Determine the [X, Y] coordinate at the center of the cell enclosing the given text.  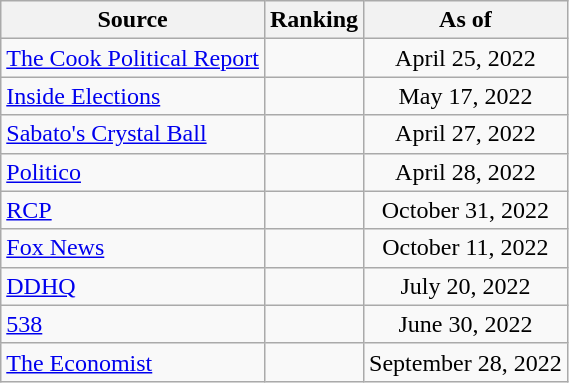
Ranking [314, 20]
The Cook Political Report [133, 58]
April 25, 2022 [466, 58]
July 20, 2022 [466, 286]
Politico [133, 172]
Inside Elections [133, 96]
October 31, 2022 [466, 210]
June 30, 2022 [466, 324]
Sabato's Crystal Ball [133, 134]
The Economist [133, 362]
April 27, 2022 [466, 134]
Source [133, 20]
October 11, 2022 [466, 248]
April 28, 2022 [466, 172]
September 28, 2022 [466, 362]
538 [133, 324]
May 17, 2022 [466, 96]
Fox News [133, 248]
As of [466, 20]
RCP [133, 210]
DDHQ [133, 286]
